Locate the cell with the specified text and output its (X, Y) center coordinate. 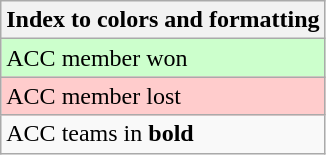
ACC member lost (163, 96)
Index to colors and formatting (163, 20)
ACC teams in bold (163, 134)
ACC member won (163, 58)
